Find where the given text appears and provide that cell's center as [x, y] coordinate. 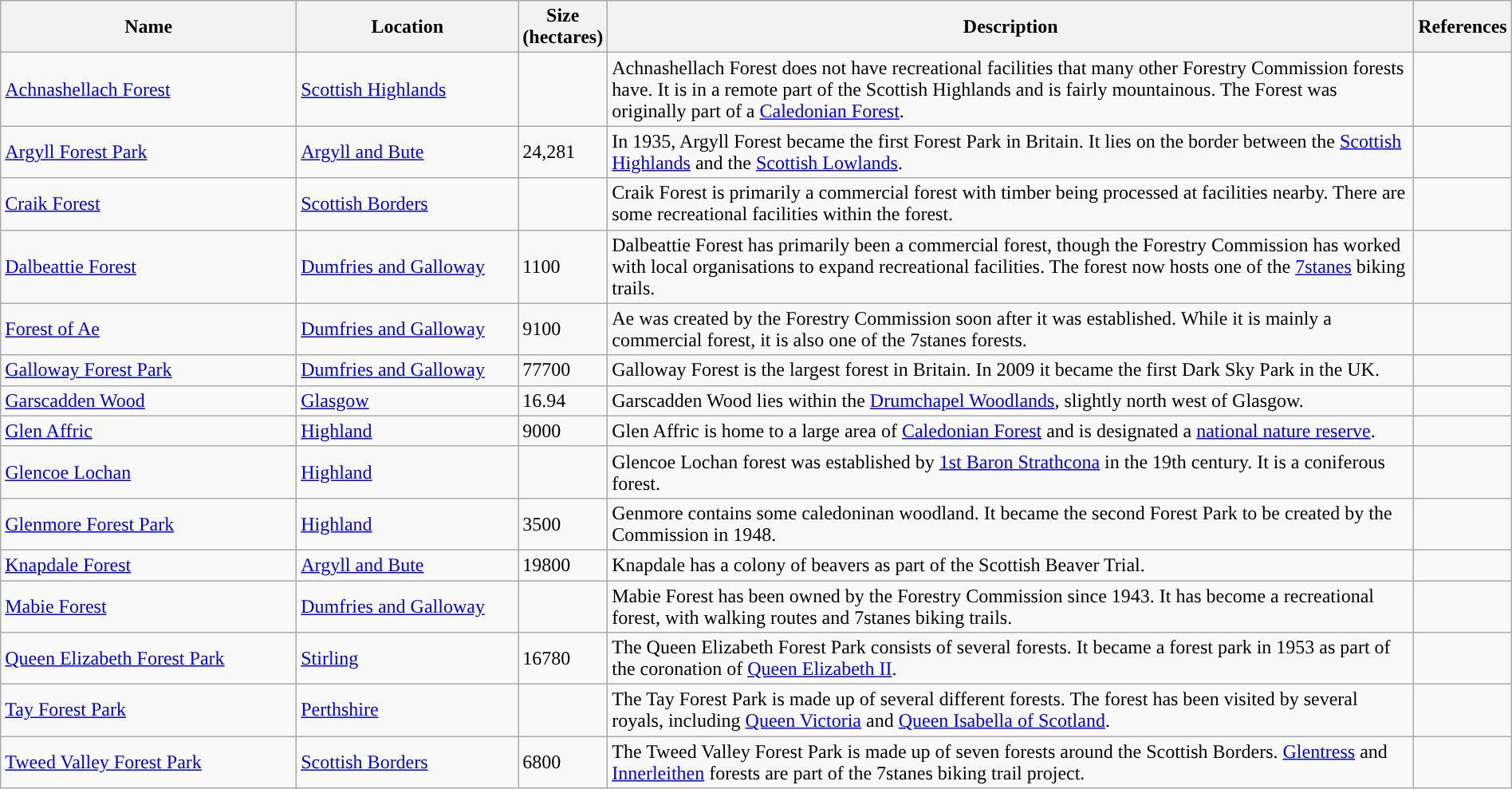
19800 [563, 565]
Garscadden Wood lies within the Drumchapel Woodlands, slightly north west of Glasgow. [1011, 400]
Dalbeattie Forest [148, 266]
24,281 [563, 152]
1100 [563, 266]
Glasgow [408, 400]
Glencoe Lochan forest was established by 1st Baron Strathcona in the 19th century. It is a coniferous forest. [1011, 472]
Forest of Ae [148, 329]
Genmore contains some caledoninan woodland. It became the second Forest Park to be created by the Commission in 1948. [1011, 523]
Size (hectares) [563, 27]
Location [408, 27]
3500 [563, 523]
References [1463, 27]
Name [148, 27]
Scottish Highlands [408, 89]
Knapdale Forest [148, 565]
Knapdale has a colony of beavers as part of the Scottish Beaver Trial. [1011, 565]
Perthshire [408, 710]
Tweed Valley Forest Park [148, 763]
Mabie Forest [148, 606]
Description [1011, 27]
Tay Forest Park [148, 710]
16780 [563, 659]
Queen Elizabeth Forest Park [148, 659]
Stirling [408, 659]
Glen Affric is home to a large area of Caledonian Forest and is designated a national nature reserve. [1011, 431]
In 1935, Argyll Forest became the first Forest Park in Britain. It lies on the border between the Scottish Highlands and the Scottish Lowlands. [1011, 152]
9000 [563, 431]
Craik Forest [148, 204]
Achnashellach Forest [148, 89]
The Queen Elizabeth Forest Park consists of several forests. It became a forest park in 1953 as part of the coronation of Queen Elizabeth II. [1011, 659]
Glenmore Forest Park [148, 523]
Garscadden Wood [148, 400]
77700 [563, 370]
9100 [563, 329]
Galloway Forest is the largest forest in Britain. In 2009 it became the first Dark Sky Park in the UK. [1011, 370]
Galloway Forest Park [148, 370]
Argyll Forest Park [148, 152]
16.94 [563, 400]
Glencoe Lochan [148, 472]
Glen Affric [148, 431]
6800 [563, 763]
